Capture the cell that displays the provided text and extract its (X, Y) central coordinate. 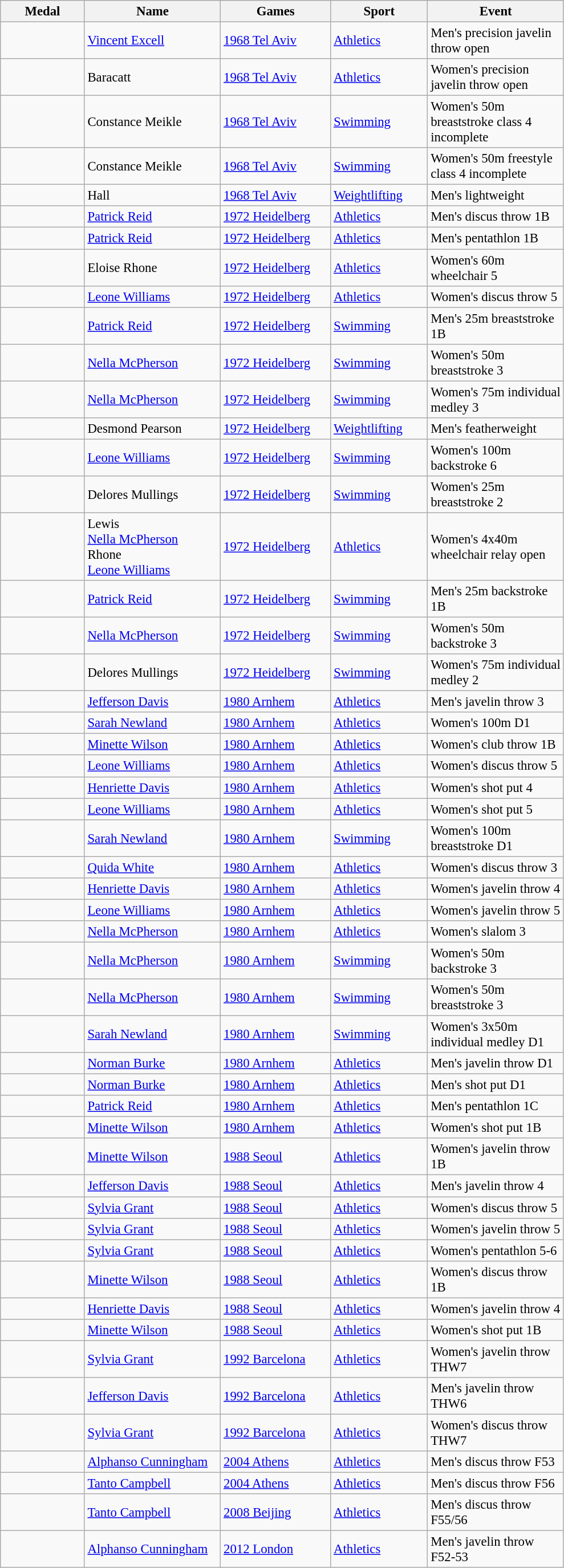
Eloise Rhone (153, 268)
Medal (42, 11)
Event (496, 11)
Men's discus throw F56 (496, 1484)
Women's 60m wheelchair 5 (496, 268)
Baracatt (153, 78)
Men's 25m backstroke 1B (496, 599)
Men's discus throw F55/56 (496, 1512)
Women's discus throw 1B (496, 1279)
Women's pentathlon 5-6 (496, 1250)
2012 London (276, 1550)
Men's pentathlon 1C (496, 1106)
Women's shot put 4 (496, 787)
Women's 100m D1 (496, 723)
2008 Beijing (276, 1512)
Women's discus throw THW7 (496, 1432)
Men's discus throw F53 (496, 1462)
Women's 100m backstroke 6 (496, 457)
Men's discus throw 1B (496, 217)
Women's 50m breaststroke class 4 incomplete (496, 122)
Women's discus throw 3 (496, 867)
Women's 4x40m wheelchair relay open (496, 546)
Men's featherweight (496, 429)
Men's javelin throw 4 (496, 1186)
Women's club throw 1B (496, 745)
Men's javelin throw F52-53 (496, 1550)
Men's 25m breaststroke 1B (496, 326)
Women's javelin throw 1B (496, 1156)
Name (153, 11)
Women's 100m breaststroke D1 (496, 838)
Men's precision javelin throw open (496, 41)
Quida White (153, 867)
Women's 75m individual medley 3 (496, 399)
Women's slalom 3 (496, 932)
Men's lightweight (496, 196)
Men's javelin throw 3 (496, 702)
Lewis Nella McPherson Rhone Leone Williams (153, 546)
Men's shot put D1 (496, 1085)
Women's shot put 5 (496, 809)
Hall (153, 196)
Women's precision javelin throw open (496, 78)
Men's pentathlon 1B (496, 238)
Women's 75m individual medley 2 (496, 673)
Women's 3x50m individual medley D1 (496, 1034)
Women's 50m freestyle class 4 incomplete (496, 166)
Women's 25m breaststroke 2 (496, 495)
Women's javelin throw THW7 (496, 1359)
Vincent Excell (153, 41)
Men's javelin throw D1 (496, 1063)
Men's javelin throw THW6 (496, 1396)
Sport (379, 11)
Games (276, 11)
Desmond Pearson (153, 429)
